For the text-containing cell, return its midpoint in (x, y) coordinate format. 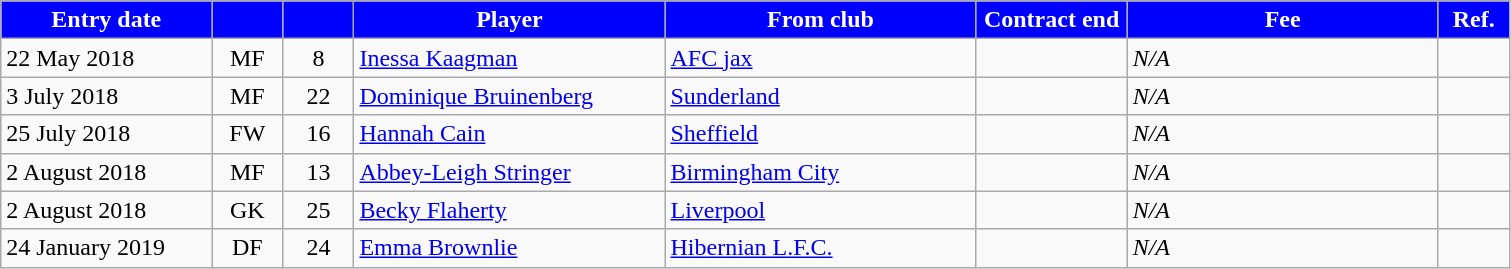
16 (318, 134)
25 (318, 210)
24 January 2019 (106, 248)
Hannah Cain (510, 134)
24 (318, 248)
Sheffield (820, 134)
Fee (1282, 20)
GK (248, 210)
8 (318, 58)
Hibernian L.F.C. (820, 248)
Becky Flaherty (510, 210)
Dominique Bruinenberg (510, 96)
Abbey-Leigh Stringer (510, 172)
Player (510, 20)
DF (248, 248)
From club (820, 20)
22 May 2018 (106, 58)
Birmingham City (820, 172)
Ref. (1474, 20)
Entry date (106, 20)
3 July 2018 (106, 96)
AFC jax (820, 58)
Inessa Kaagman (510, 58)
Liverpool (820, 210)
13 (318, 172)
Sunderland (820, 96)
Emma Brownlie (510, 248)
Contract end (1052, 20)
FW (248, 134)
25 July 2018 (106, 134)
22 (318, 96)
